Locate the cell with the specified text and output its (x, y) center coordinate. 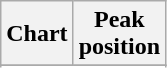
Chart (37, 34)
Peakposition (119, 34)
